For the text-containing cell, return its midpoint in [x, y] coordinate format. 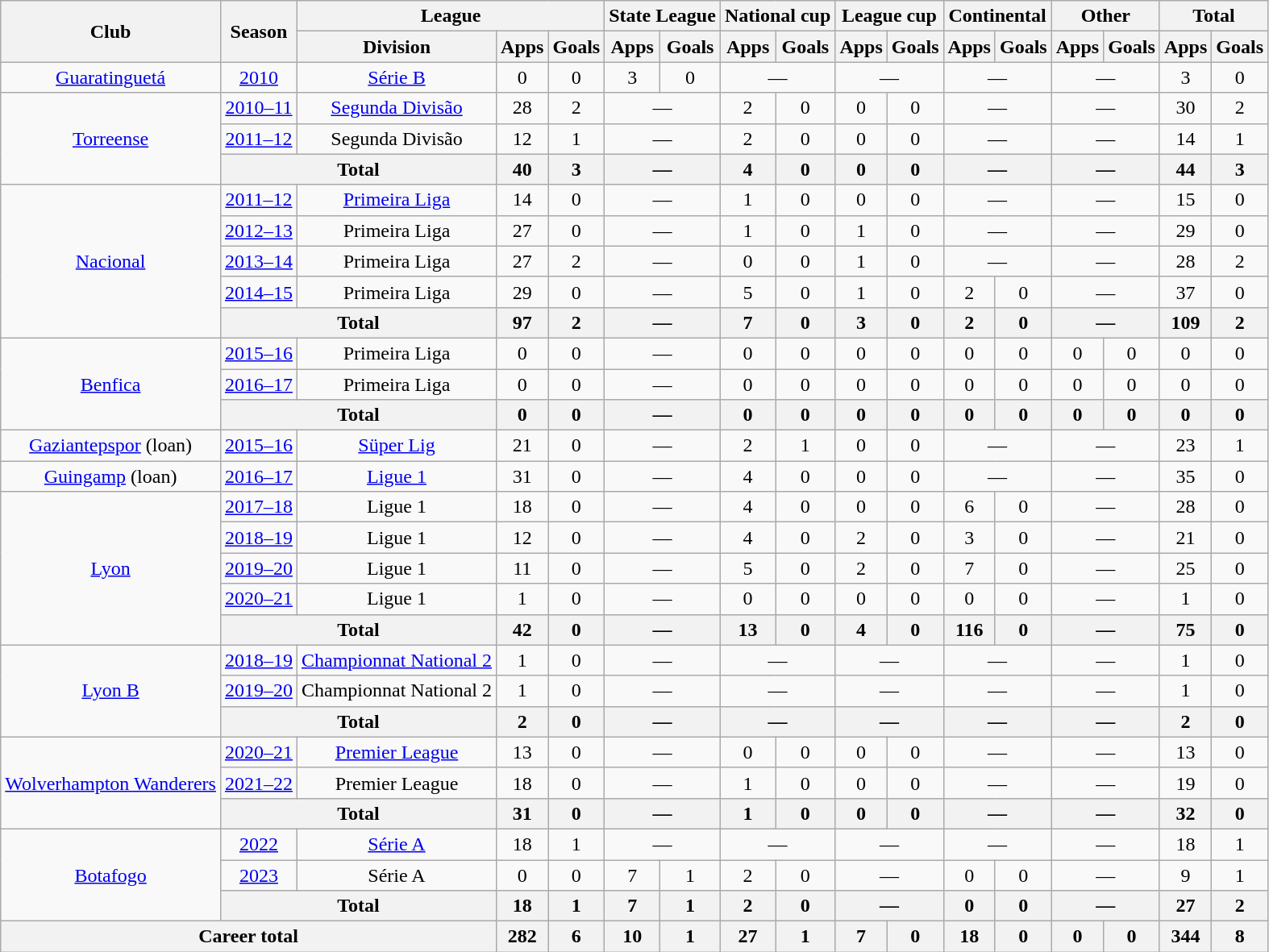
37 [1185, 292]
2021–22 [258, 783]
Guaratinguetá [111, 77]
Wolverhampton Wanderers [111, 783]
23 [1185, 446]
30 [1185, 108]
109 [1185, 322]
15 [1185, 200]
Série B [397, 77]
19 [1185, 783]
25 [1185, 568]
Botafogo [111, 875]
2014–15 [258, 292]
Other [1105, 16]
State League [663, 16]
32 [1185, 813]
2017–18 [258, 507]
League cup [889, 16]
Nacional [111, 261]
League [450, 16]
40 [522, 169]
2012–13 [258, 231]
344 [1185, 937]
8 [1240, 937]
2010 [258, 77]
Torreense [111, 139]
Career total [248, 937]
Guingamp (loan) [111, 476]
75 [1185, 630]
Continental [997, 16]
2022 [258, 844]
116 [969, 630]
Division [397, 47]
42 [522, 630]
Lyon [111, 568]
Club [111, 31]
Season [258, 31]
11 [522, 568]
Lyon B [111, 691]
9 [1185, 875]
35 [1185, 476]
2010–11 [258, 108]
National cup [777, 16]
Süper Lig [397, 446]
97 [522, 322]
2013–14 [258, 261]
10 [632, 937]
282 [522, 937]
44 [1185, 169]
Gaziantepspor (loan) [111, 446]
2023 [258, 875]
Benfica [111, 384]
